Identify which cell holds the provided text, then report its (x, y) central coordinate. 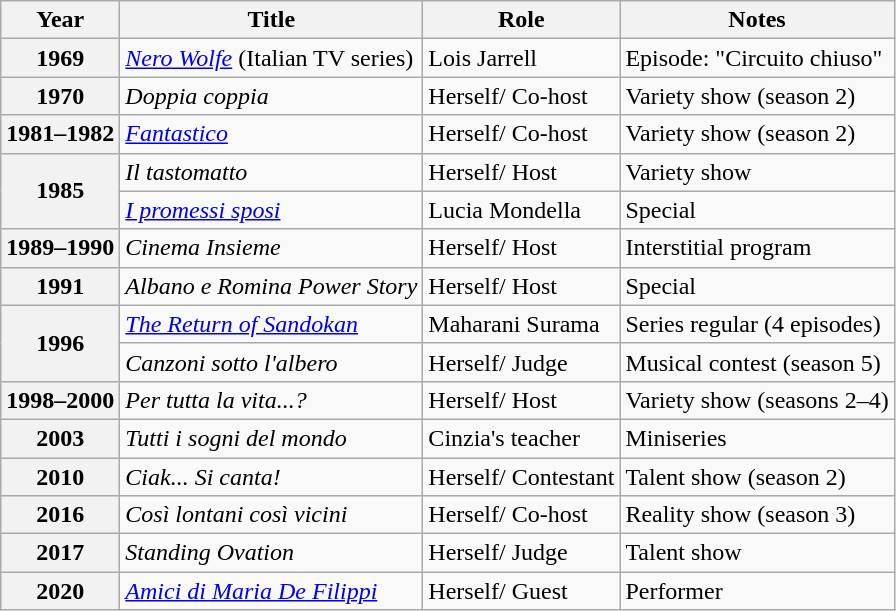
1969 (60, 58)
Series regular (4 episodes) (757, 324)
1985 (60, 191)
Albano e Romina Power Story (272, 286)
Year (60, 20)
Talent show (757, 553)
Canzoni sotto l'albero (272, 362)
2020 (60, 591)
Cinema Insieme (272, 248)
Maharani Surama (522, 324)
2003 (60, 438)
Ciak... Si canta! (272, 477)
Tutti i sogni del mondo (272, 438)
Herself/ Guest (522, 591)
Variety show (757, 172)
I promessi sposi (272, 210)
2016 (60, 515)
Doppia coppia (272, 96)
Notes (757, 20)
Standing Ovation (272, 553)
Il tastomatto (272, 172)
The Return of Sandokan (272, 324)
Nero Wolfe (Italian TV series) (272, 58)
Amici di Maria De Filippi (272, 591)
Musical contest (season 5) (757, 362)
Reality show (season 3) (757, 515)
Herself/ Contestant (522, 477)
Role (522, 20)
1996 (60, 343)
1981–1982 (60, 134)
Variety show (seasons 2–4) (757, 400)
2010 (60, 477)
Performer (757, 591)
1998–2000 (60, 400)
Interstitial program (757, 248)
Miniseries (757, 438)
Fantastico (272, 134)
Lois Jarrell (522, 58)
Così lontani così vicini (272, 515)
1991 (60, 286)
1989–1990 (60, 248)
Title (272, 20)
Cinzia's teacher (522, 438)
1970 (60, 96)
Lucia Mondella (522, 210)
Episode: "Circuito chiuso" (757, 58)
Talent show (season 2) (757, 477)
Per tutta la vita...? (272, 400)
2017 (60, 553)
